Pinpoint the cell where the given text exists, returning its [x, y] midpoint coordinate. 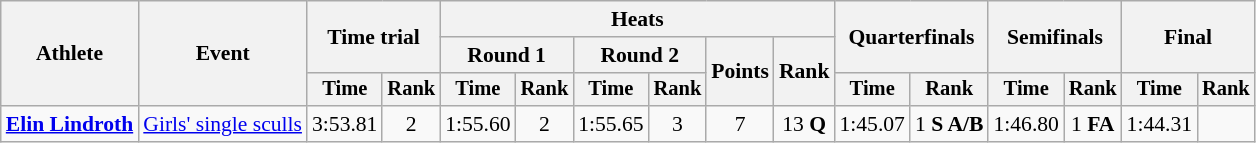
1:46.80 [1026, 124]
Athlete [70, 54]
Event [222, 54]
7 [740, 124]
3:53.81 [344, 124]
13 Q [804, 124]
Round 2 [640, 55]
Girls' single sculls [222, 124]
1 S A/B [950, 124]
Heats [637, 19]
Final [1188, 36]
1:55.65 [610, 124]
Points [740, 72]
1:55.60 [478, 124]
Elin Lindroth [70, 124]
1:44.31 [1160, 124]
Semifinals [1054, 36]
1:45.07 [872, 124]
Quarterfinals [911, 36]
Time trial [374, 36]
3 [678, 124]
1 FA [1093, 124]
Round 1 [506, 55]
